Search for the cell housing the specified text and yield its [x, y] center coordinate. 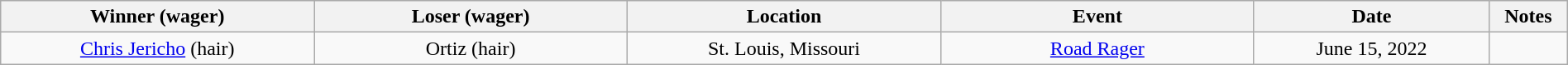
Date [1371, 17]
Ortiz (hair) [471, 48]
Chris Jericho (hair) [157, 48]
Location [784, 17]
Loser (wager) [471, 17]
Winner (wager) [157, 17]
Road Rager [1097, 48]
Event [1097, 17]
June 15, 2022 [1371, 48]
Notes [1528, 17]
St. Louis, Missouri [784, 48]
